Locate the cell with the specified text and output its [x, y] center coordinate. 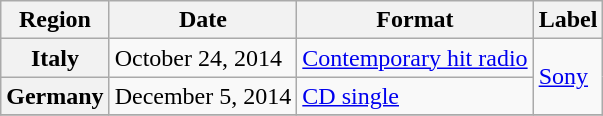
Sony [568, 77]
December 5, 2014 [203, 96]
Label [568, 20]
Contemporary hit radio [415, 58]
CD single [415, 96]
Region [55, 20]
Format [415, 20]
Germany [55, 96]
Italy [55, 58]
October 24, 2014 [203, 58]
Date [203, 20]
